Locate the cell with the specified text and output its (x, y) center coordinate. 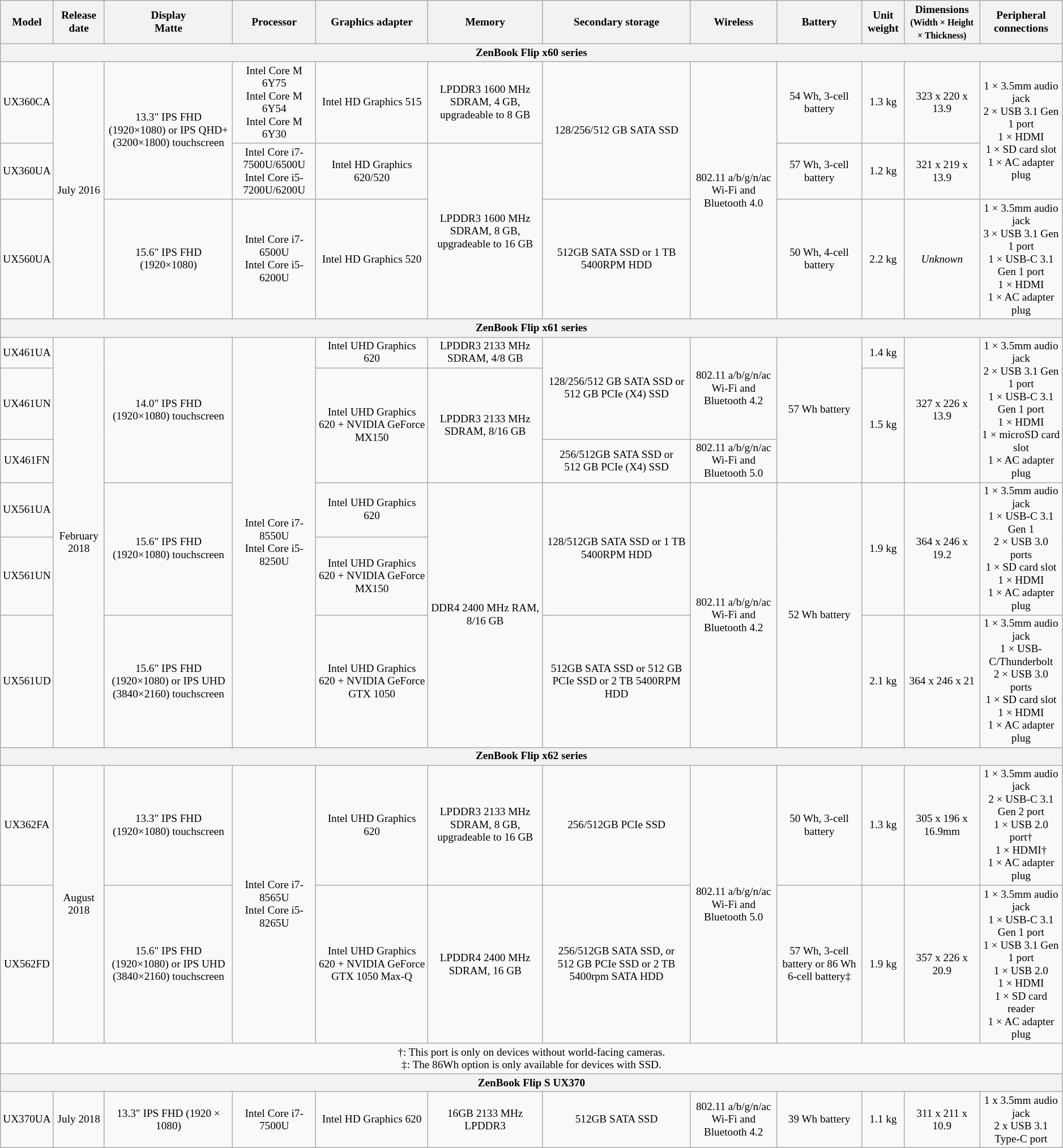
50 Wh, 3-cell battery (819, 825)
256/512GB SATA SSD, or 512 GB PCIe SSD or 2 TB 5400rpm SATA HDD (617, 965)
39 Wh battery (819, 1120)
Peripheral connections (1021, 23)
Unit weight (883, 23)
February 2018 (79, 542)
Intel Core i7-7500U (274, 1120)
327 x 226 x 13.9 (942, 410)
Intel UHD Graphics 620 + NVIDIA GeForce GTX 1050 Max-Q (372, 965)
LPDDR3 1600 MHz SDRAM, 8 GB, upgradeable to 16 GB (485, 231)
512GB SATA SSD or 512 GB PCIe SSD or 2 TB 5400RPM HDD (617, 681)
1 × 3.5mm audio jack3 × USB 3.1 Gen 1 port1 × USB-C 3.1 Gen 1 port1 × HDMI1 × AC adapter plug (1021, 259)
Battery (819, 23)
1.5 kg (883, 425)
311 x 211 x 10.9 (942, 1120)
128/256/512 GB SATA SSD or 512 GB PCIe (X4) SSD (617, 388)
Dimensions(Width × Height × Thickness) (942, 23)
DisplayMatte (169, 23)
57 Wh, 3-cell battery or 86 Wh 6-cell battery‡ (819, 965)
July 2016 (79, 190)
Intel Core M 6Y75Intel Core M 6Y54Intel Core M 6Y30 (274, 102)
1 × 3.5mm audio jack2 × USB-C 3.1 Gen 2 port1 × USB 2.0 port†1 × HDMI†1 × AC adapter plug (1021, 825)
13.3" IPS FHD (1920×1080) touchscreen (169, 825)
1 × 3.5mm audio jack1 × USB-C 3.1 Gen 1 port1 × USB 3.1 Gen 1 port1 × USB 2.01 × HDMI1 × SD card reader1 × AC adapter plug (1021, 965)
50 Wh, 4-cell battery (819, 259)
UX360CA (27, 102)
Intel HD Graphics 520 (372, 259)
UX562FD (27, 965)
52 Wh battery (819, 615)
Intel Core i7-6500UIntel Core i5-6200U (274, 259)
1 × 3.5mm audio jack2 × USB 3.1 Gen 1 port1 × USB-C 3.1 Gen 1 port1 × HDMI1 × microSD card slot1 × AC adapter plug (1021, 410)
UX561UA (27, 509)
UX461UA (27, 352)
ZenBook Flip S UX370 (531, 1083)
1.1 kg (883, 1120)
Intel Core i7-8550UIntel Core i5-8250U (274, 542)
1 × 3.5mm audio jack2 × USB 3.1 Gen 1 port1 × HDMI1 × SD card slot1 × AC adapter plug (1021, 130)
256/512GB PCIe SSD (617, 825)
ZenBook Flip x62 series (531, 756)
364 x 246 x 19.2 (942, 549)
16GB 2133 MHz LPDDR3 (485, 1120)
August 2018 (79, 905)
Processor (274, 23)
†: This port is only on devices without world-facing cameras.‡: The 86Wh option is only available for devices with SSD. (531, 1059)
1.2 kg (883, 171)
357 x 226 x 20.9 (942, 965)
323 x 220 x 13.9 (942, 102)
364 x 246 x 21 (942, 681)
14.0" IPS FHD (1920×1080) touchscreen (169, 410)
128/512GB SATA SSD or 1 TB 5400RPM HDD (617, 549)
2.1 kg (883, 681)
UX461FN (27, 461)
DDR4 2400 MHz RAM, 8/16 GB (485, 615)
2.2 kg (883, 259)
Intel HD Graphics 620/520 (372, 171)
ZenBook Flip x61 series (531, 328)
Intel Core i7-7500U/6500UIntel Core i5-7200U/6200U (274, 171)
Release date (79, 23)
1 × 3.5mm audio jack1 × USB-C 3.1 Gen 12 × USB 3.0 ports1 × SD card slot1 × HDMI1 × AC adapter plug (1021, 549)
LPDDR3 2133 MHz SDRAM, 8 GB, upgradeable to 16 GB (485, 825)
UX561UN (27, 576)
UX560UA (27, 259)
54 Wh, 3-cell battery (819, 102)
LPDDR4 2400 MHz SDRAM, 16 GB (485, 965)
Graphics adapter (372, 23)
512GB SATA SSD (617, 1120)
Memory (485, 23)
LPDDR3 1600 MHz SDRAM, 4 GB, upgradeable to 8 GB (485, 102)
UX362FA (27, 825)
Secondary storage (617, 23)
15.6" IPS FHD (1920×1080) (169, 259)
15.6" IPS FHD (1920×1080) touchscreen (169, 549)
UX461UN (27, 404)
UX561UD (27, 681)
ZenBook Flip x60 series (531, 53)
Intel HD Graphics 515 (372, 102)
LPDDR3 2133 MHz SDRAM, 4/8 GB (485, 352)
Intel UHD Graphics 620 + NVIDIA GeForce GTX 1050 (372, 681)
UX360UA (27, 171)
802.11 a/b/g/n/ac Wi-Fi and Bluetooth 4.0 (733, 190)
321 x 219 x 13.9 (942, 171)
512GB SATA SSD or 1 TB 5400RPM HDD (617, 259)
13.3" IPS FHD (1920 × 1080) (169, 1120)
128/256/512 GB SATA SSD (617, 130)
Model (27, 23)
1.4 kg (883, 352)
Intel Core i7-8565UIntel Core i5-8265U (274, 905)
Intel HD Graphics 620 (372, 1120)
57 Wh battery (819, 410)
1 × 3.5mm audio jack1 × USB-C/Thunderbolt2 × USB 3.0 ports1 × SD card slot1 × HDMI1 × AC adapter plug (1021, 681)
13.3" IPS FHD (1920×1080) or IPS QHD+ (3200×1800) touchscreen (169, 130)
1 x 3.5mm audio jack2 x USB 3.1 Type-C port (1021, 1120)
256/512GB SATA SSD or 512 GB PCIe (X4) SSD (617, 461)
Wireless (733, 23)
305 x 196 x 16.9mm (942, 825)
LPDDR3 2133 MHz SDRAM, 8/16 GB (485, 425)
July 2018 (79, 1120)
57 Wh, 3-cell battery (819, 171)
Unknown (942, 259)
UX370UA (27, 1120)
